Locate the cell with the specified text and output its (x, y) center coordinate. 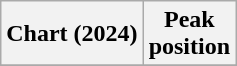
Chart (2024) (72, 34)
Peakposition (189, 34)
